Find where the given text appears and provide that cell's center as [X, Y] coordinate. 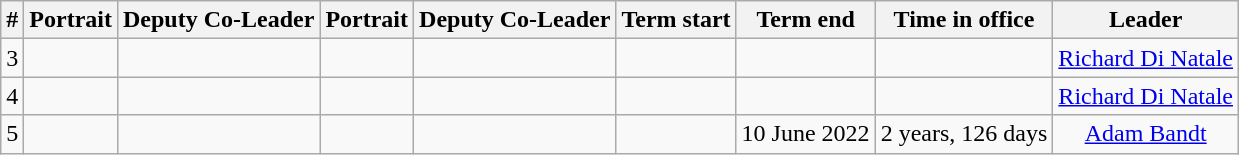
Leader [1146, 20]
3 [12, 58]
4 [12, 96]
# [12, 20]
10 June 2022 [806, 134]
Term start [676, 20]
2 years, 126 days [964, 134]
Adam Bandt [1146, 134]
Term end [806, 20]
5 [12, 134]
Time in office [964, 20]
